Search for the cell housing the specified text and yield its (X, Y) center coordinate. 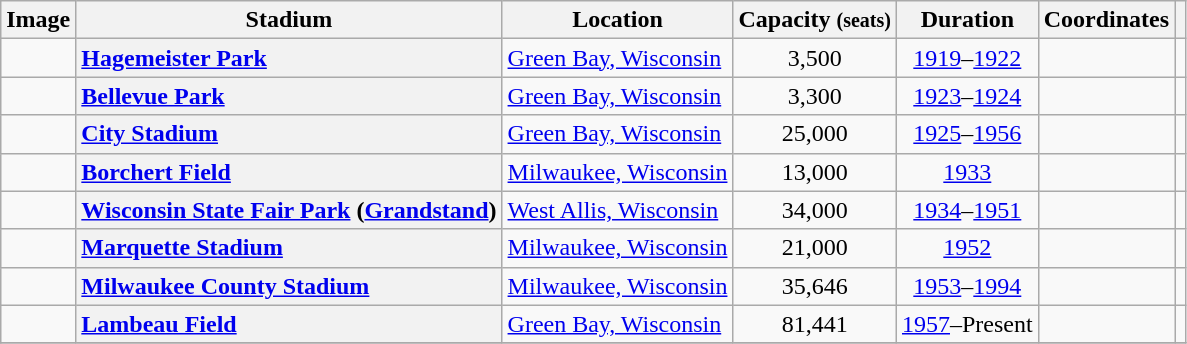
1919–1922 (967, 58)
3,300 (814, 96)
35,646 (814, 286)
3,500 (814, 58)
1957–Present (967, 324)
1923–1924 (967, 96)
13,000 (814, 172)
Bellevue Park (289, 96)
Capacity (seats) (814, 20)
81,441 (814, 324)
21,000 (814, 248)
Borchert Field (289, 172)
Coordinates (1106, 20)
West Allis, Wisconsin (618, 210)
Wisconsin State Fair Park (Grandstand) (289, 210)
1952 (967, 248)
Hagemeister Park (289, 58)
1925–1956 (967, 134)
City Stadium (289, 134)
1933 (967, 172)
Location (618, 20)
Duration (967, 20)
34,000 (814, 210)
1934–1951 (967, 210)
Marquette Stadium (289, 248)
1953–1994 (967, 286)
Milwaukee County Stadium (289, 286)
Image (38, 20)
Stadium (289, 20)
25,000 (814, 134)
Lambeau Field (289, 324)
